Find where the given text appears and provide that cell's center as (x, y) coordinate. 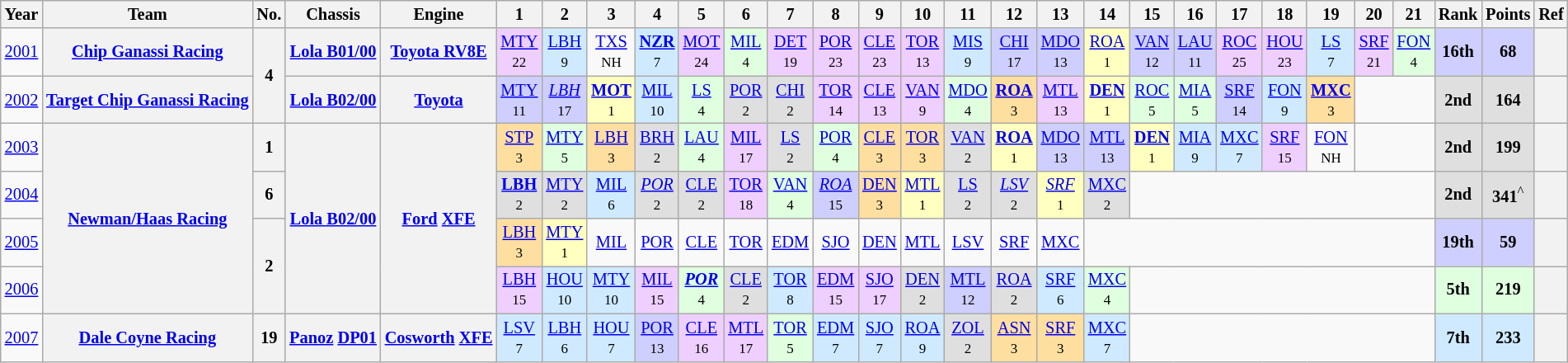
MTL17 (745, 337)
21 (1414, 14)
SRF1 (1060, 195)
HOU23 (1284, 52)
Ref (1551, 14)
TOR8 (790, 290)
EDM7 (836, 337)
MDO4 (968, 100)
POR (658, 243)
TOR5 (790, 337)
ROA3 (1014, 100)
SRF3 (1060, 337)
9 (880, 14)
10 (923, 14)
18 (1284, 14)
5 (701, 14)
CLE3 (880, 147)
15 (1153, 14)
LSV7 (519, 337)
ROA15 (836, 195)
MTY5 (564, 147)
MTY2 (564, 195)
LSV2 (1014, 195)
ASN3 (1014, 337)
Panoz DP01 (333, 337)
LS7 (1331, 52)
59 (1508, 243)
ROA2 (1014, 290)
FON4 (1414, 52)
ZOL2 (968, 337)
219 (1508, 290)
7th (1458, 337)
MOT24 (701, 52)
CHI17 (1014, 52)
Lola B01/00 (333, 52)
ROA9 (923, 337)
MTL1 (923, 195)
MIA5 (1195, 100)
ROC5 (1153, 100)
TXSNH (611, 52)
11 (968, 14)
SJO17 (880, 290)
TOR18 (745, 195)
MIL10 (658, 100)
SRF15 (1284, 147)
MIL6 (611, 195)
MXC4 (1107, 290)
LS4 (701, 100)
LAU4 (701, 147)
CHI2 (790, 100)
SRF (1014, 243)
LBH6 (564, 337)
DEN2 (923, 290)
Points (1508, 14)
MTY10 (611, 290)
SJO7 (880, 337)
2001 (21, 52)
MTL12 (968, 290)
VAN2 (968, 147)
MTY11 (519, 100)
13 (1060, 14)
17 (1239, 14)
20 (1374, 14)
DEN (880, 243)
8 (836, 14)
3 (611, 14)
14 (1107, 14)
LBH2 (519, 195)
CLE23 (880, 52)
CLE16 (701, 337)
MIL4 (745, 52)
NZR7 (658, 52)
Rank (1458, 14)
LBH17 (564, 100)
Chassis (333, 14)
MXC2 (1107, 195)
Dale Coyne Racing (147, 337)
5th (1458, 290)
16th (1458, 52)
Newman/Haas Racing (147, 218)
Toyota RV8E (439, 52)
Engine (439, 14)
164 (1508, 100)
2006 (21, 290)
VAN4 (790, 195)
ROC25 (1239, 52)
HOU10 (564, 290)
12 (1014, 14)
FON9 (1284, 100)
POR23 (836, 52)
EDM15 (836, 290)
Cosworth XFE (439, 337)
SRF6 (1060, 290)
199 (1508, 147)
2004 (21, 195)
2007 (21, 337)
19th (1458, 243)
Chip Ganassi Racing (147, 52)
LAU11 (1195, 52)
Target Chip Ganassi Racing (147, 100)
MTL (923, 243)
MIS9 (968, 52)
233 (1508, 337)
Team (147, 14)
LBH9 (564, 52)
7 (790, 14)
MIL (611, 243)
LSV (968, 243)
FONNH (1331, 147)
POR13 (658, 337)
MXC (1060, 243)
DET19 (790, 52)
16 (1195, 14)
MXC3 (1331, 100)
TOR14 (836, 100)
HOU7 (611, 337)
TOR13 (923, 52)
DEN3 (880, 195)
VAN9 (923, 100)
Toyota (439, 100)
MIA9 (1195, 147)
No. (270, 14)
STP3 (519, 147)
Ford XFE (439, 218)
2005 (21, 243)
MTY22 (519, 52)
MTY1 (564, 243)
MIL17 (745, 147)
SRF21 (1374, 52)
EDM (790, 243)
MIL15 (658, 290)
CLE13 (880, 100)
Year (21, 14)
SRF14 (1239, 100)
SJO (836, 243)
2002 (21, 100)
341^ (1508, 195)
MOT1 (611, 100)
CLE (701, 243)
LBH15 (519, 290)
BRH2 (658, 147)
2003 (21, 147)
68 (1508, 52)
TOR3 (923, 147)
TOR (745, 243)
VAN12 (1153, 52)
